Detect which cell encompasses the target text, then output its [X, Y] center coordinate. 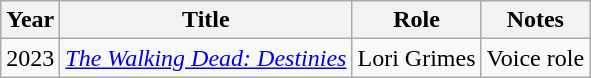
The Walking Dead: Destinies [206, 58]
Title [206, 20]
2023 [30, 58]
Voice role [536, 58]
Year [30, 20]
Role [416, 20]
Lori Grimes [416, 58]
Notes [536, 20]
